Identify which cell holds the provided text, then report its [x, y] central coordinate. 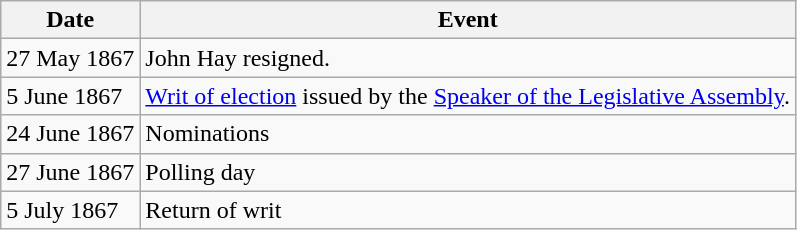
27 June 1867 [70, 172]
Nominations [468, 134]
Date [70, 20]
Polling day [468, 172]
John Hay resigned. [468, 58]
27 May 1867 [70, 58]
5 June 1867 [70, 96]
5 July 1867 [70, 210]
Event [468, 20]
Return of writ [468, 210]
24 June 1867 [70, 134]
Writ of election issued by the Speaker of the Legislative Assembly. [468, 96]
